For the text-containing cell, return its midpoint in [x, y] coordinate format. 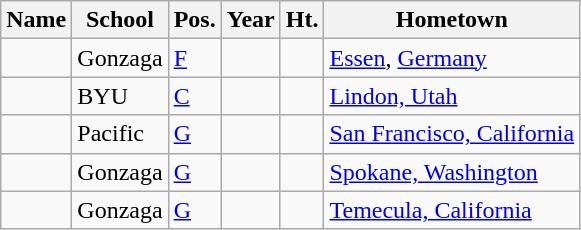
Year [250, 20]
Temecula, California [452, 210]
C [194, 96]
Essen, Germany [452, 58]
Spokane, Washington [452, 172]
San Francisco, California [452, 134]
Hometown [452, 20]
F [194, 58]
School [120, 20]
Pacific [120, 134]
BYU [120, 96]
Ht. [302, 20]
Name [36, 20]
Pos. [194, 20]
Lindon, Utah [452, 96]
